Extract the (X, Y) coordinate from the center of the cell holding the provided text.  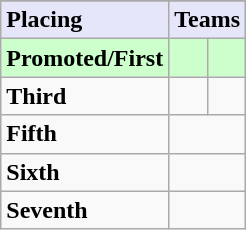
Fifth (85, 134)
Teams (208, 20)
Sixth (85, 172)
Seventh (85, 210)
Third (85, 96)
Promoted/First (85, 58)
Placing (85, 20)
